Find where the given text appears and provide that cell's center as [x, y] coordinate. 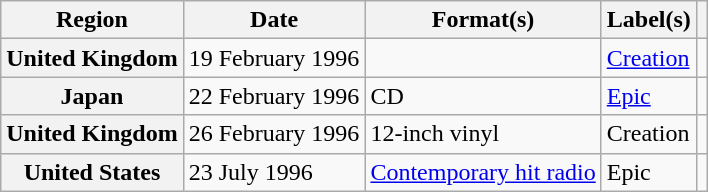
Region [92, 20]
23 July 1996 [274, 172]
Japan [92, 96]
22 February 1996 [274, 96]
12-inch vinyl [483, 134]
Label(s) [648, 20]
Contemporary hit radio [483, 172]
26 February 1996 [274, 134]
19 February 1996 [274, 58]
CD [483, 96]
United States [92, 172]
Format(s) [483, 20]
Date [274, 20]
